Pinpoint the cell where the given text exists, returning its (X, Y) midpoint coordinate. 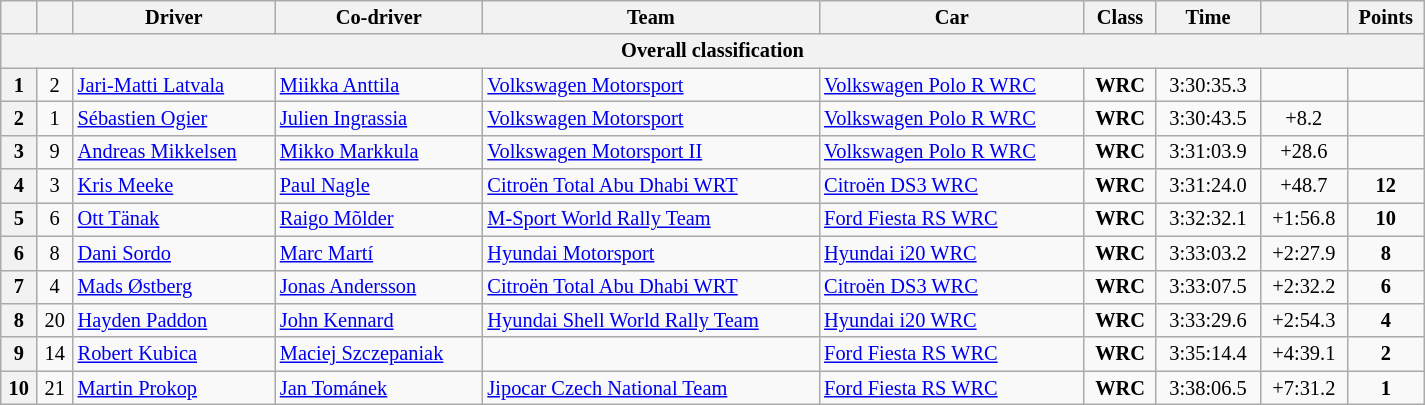
Driver (174, 17)
3:30:35.3 (1208, 85)
Time (1208, 17)
3:32:32.1 (1208, 219)
Julien Ingrassia (379, 118)
21 (55, 388)
+1:56.8 (1304, 219)
3:31:03.9 (1208, 152)
Points (1386, 17)
Raigo Mõlder (379, 219)
+8.2 (1304, 118)
Overall classification (713, 51)
Class (1120, 17)
+28.6 (1304, 152)
+2:27.9 (1304, 253)
Car (952, 17)
+7:31.2 (1304, 388)
12 (1386, 186)
+48.7 (1304, 186)
Mads Østberg (174, 287)
Jan Tománek (379, 388)
+4:39.1 (1304, 354)
Kris Meeke (174, 186)
14 (55, 354)
Marc Martí (379, 253)
Jari-Matti Latvala (174, 85)
John Kennard (379, 320)
Miikka Anttila (379, 85)
Hyundai Motorsport (652, 253)
Maciej Szczepaniak (379, 354)
+2:32.2 (1304, 287)
3:30:43.5 (1208, 118)
Mikko Markkula (379, 152)
Paul Nagle (379, 186)
+2:54.3 (1304, 320)
Ott Tänak (174, 219)
Jipocar Czech National Team (652, 388)
Dani Sordo (174, 253)
Sébastien Ogier (174, 118)
20 (55, 320)
3:33:07.5 (1208, 287)
Hyundai Shell World Rally Team (652, 320)
M-Sport World Rally Team (652, 219)
Robert Kubica (174, 354)
Co-driver (379, 17)
Volkswagen Motorsport II (652, 152)
3:38:06.5 (1208, 388)
3:31:24.0 (1208, 186)
3:33:03.2 (1208, 253)
Team (652, 17)
Martin Prokop (174, 388)
Andreas Mikkelsen (174, 152)
5 (19, 219)
3:35:14.4 (1208, 354)
Hayden Paddon (174, 320)
Jonas Andersson (379, 287)
3:33:29.6 (1208, 320)
7 (19, 287)
